Locate the cell with the specified text and output its (X, Y) center coordinate. 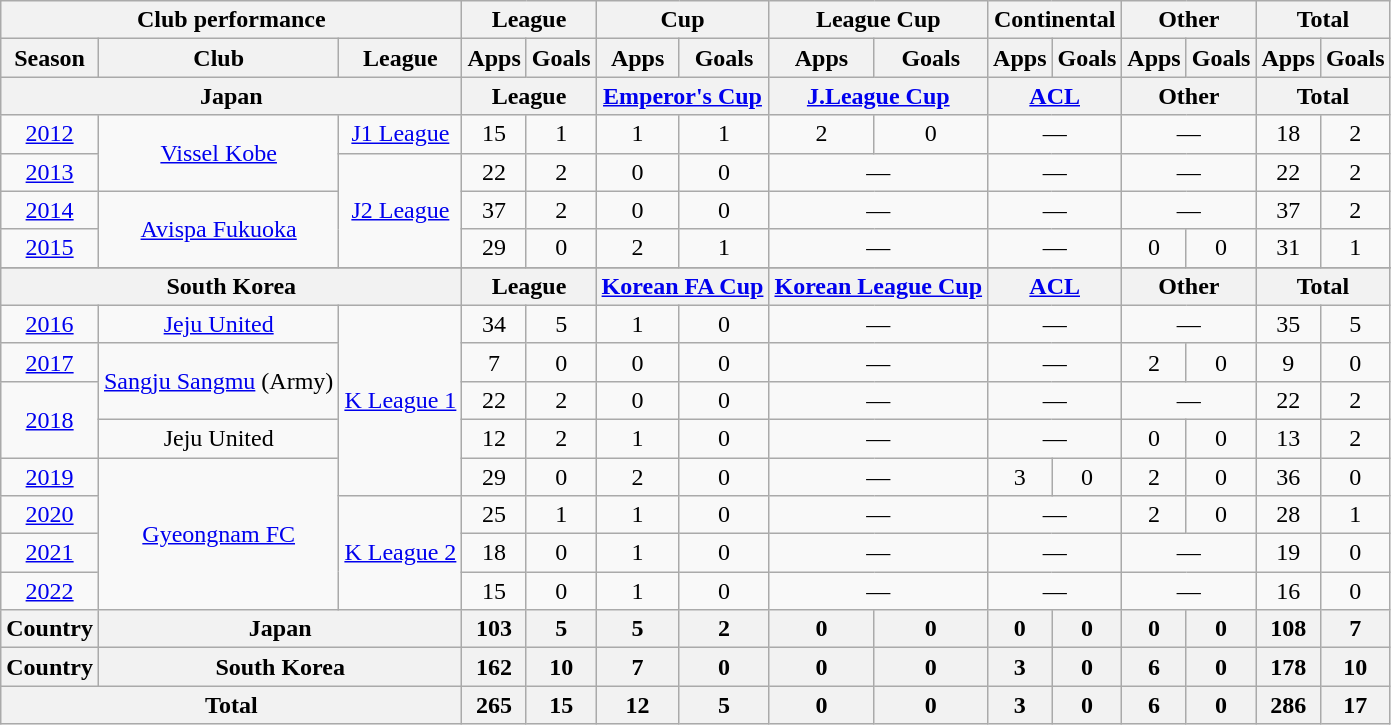
108 (1288, 629)
103 (494, 629)
28 (1288, 515)
2016 (50, 324)
2017 (50, 362)
31 (1288, 248)
265 (494, 705)
J.League Cup (878, 96)
Sangju Sangmu (Army) (218, 381)
2021 (50, 553)
162 (494, 667)
K League 1 (400, 400)
2018 (50, 419)
178 (1288, 667)
2012 (50, 134)
Season (50, 58)
Club performance (232, 20)
Avispa Fukuoka (218, 229)
Continental (1055, 20)
34 (494, 324)
2015 (50, 248)
13 (1288, 438)
2020 (50, 515)
17 (1355, 705)
Vissel Kobe (218, 153)
League Cup (878, 20)
Cup (682, 20)
2022 (50, 591)
K League 2 (400, 553)
Club (218, 58)
2013 (50, 172)
19 (1288, 553)
2014 (50, 210)
Gyeongnam FC (218, 534)
J1 League (400, 134)
9 (1288, 362)
Korean FA Cup (682, 286)
Emperor's Cup (682, 96)
36 (1288, 477)
25 (494, 515)
35 (1288, 324)
Korean League Cup (878, 286)
J2 League (400, 210)
2019 (50, 477)
286 (1288, 705)
16 (1288, 591)
